Search for the cell housing the specified text and yield its [X, Y] center coordinate. 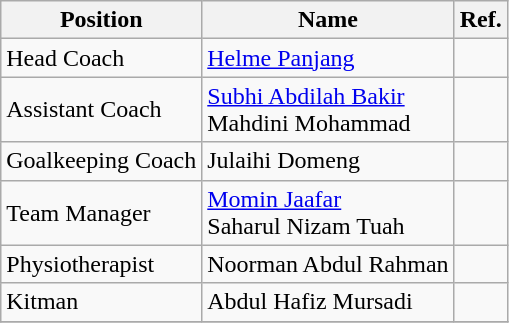
Name [328, 20]
Position [102, 20]
Goalkeeping Coach [102, 161]
Noorman Abdul Rahman [328, 264]
Abdul Hafiz Mursadi [328, 302]
Helme Panjang [328, 58]
Head Coach [102, 58]
Momin Jaafar Saharul Nizam Tuah [328, 212]
Physiotherapist [102, 264]
Team Manager [102, 212]
Subhi Abdilah Bakir Mahdini Mohammad [328, 110]
Julaihi Domeng [328, 161]
Assistant Coach [102, 110]
Ref. [480, 20]
Kitman [102, 302]
